Scan for the cell matching the given text and deliver its (x, y) coordinate at center. 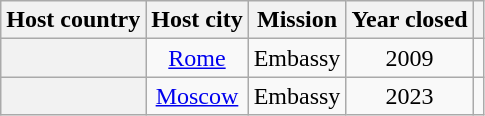
2023 (410, 96)
Host country (74, 20)
Moscow (197, 96)
2009 (410, 58)
Host city (197, 20)
Rome (197, 58)
Year closed (410, 20)
Mission (297, 20)
